Locate the cell with the specified text and output its [x, y] center coordinate. 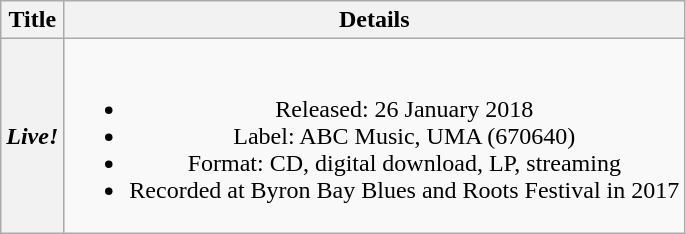
Details [374, 20]
Title [32, 20]
Live! [32, 136]
